Output the [X, Y] coordinate of the center of the cell containing the given text.  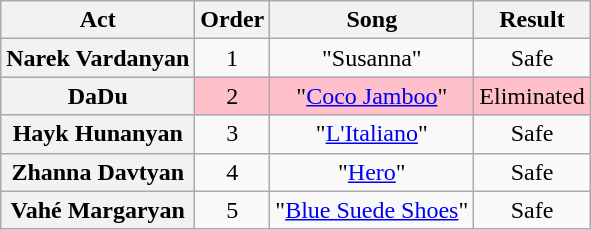
Song [372, 20]
"Susanna" [372, 58]
Zhanna Davtyan [98, 172]
Eliminated [532, 96]
3 [232, 134]
2 [232, 96]
Result [532, 20]
"Blue Suede Shoes" [372, 210]
DaDu [98, 96]
"Hero" [372, 172]
Order [232, 20]
5 [232, 210]
4 [232, 172]
Narek Vardanyan [98, 58]
Act [98, 20]
"L'Italiano" [372, 134]
"Coco Jamboo" [372, 96]
1 [232, 58]
Hayk Hunanyan [98, 134]
Vahé Margaryan [98, 210]
